Output the [X, Y] coordinate of the center of the cell containing the given text.  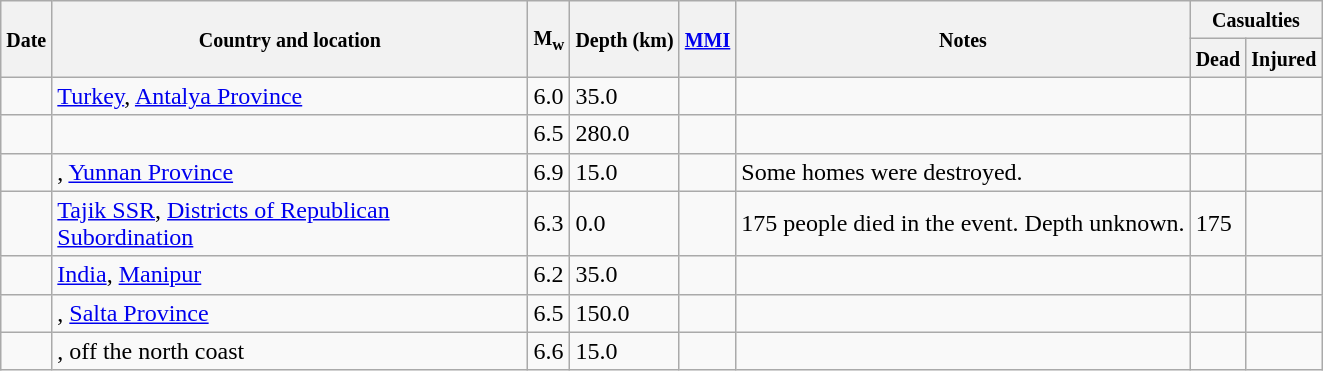
175 [1218, 224]
, off the north coast [290, 351]
Tajik SSR, Districts of Republican Subordination [290, 224]
Date [26, 39]
Casualties [1256, 20]
175 people died in the event. Depth unknown. [963, 224]
Country and location [290, 39]
6.2 [549, 275]
, Salta Province [290, 313]
Injured [1284, 58]
150.0 [624, 313]
Notes [963, 39]
0.0 [624, 224]
, Yunnan Province [290, 172]
Turkey, Antalya Province [290, 96]
Depth (km) [624, 39]
MMI [708, 39]
6.0 [549, 96]
6.3 [549, 224]
6.9 [549, 172]
6.6 [549, 351]
Some homes were destroyed. [963, 172]
Mw [549, 39]
Dead [1218, 58]
280.0 [624, 134]
India, Manipur [290, 275]
